Extract the [x, y] coordinate from the center of the cell holding the provided text.  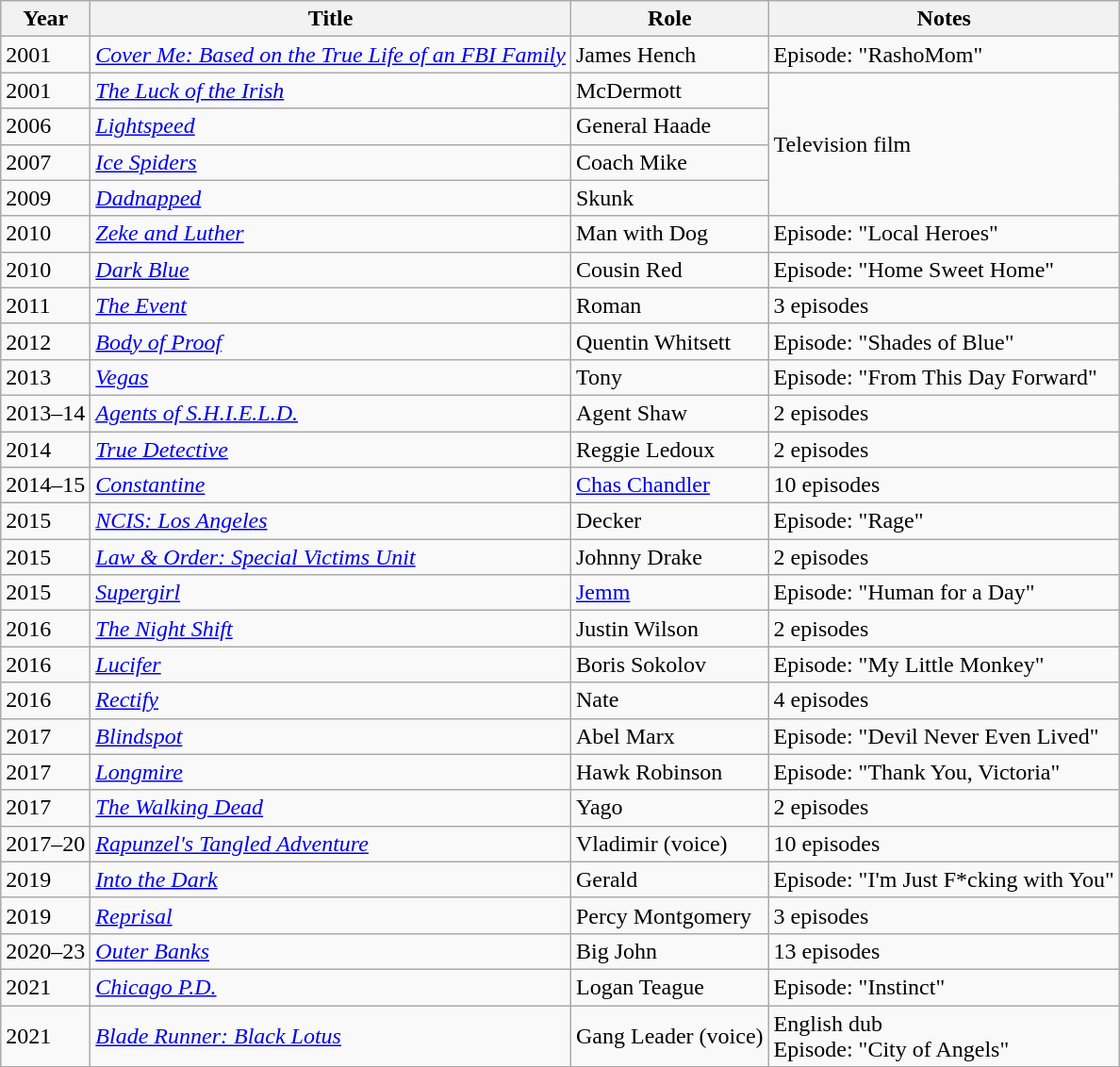
James Hench [669, 55]
Supergirl [331, 593]
2007 [45, 162]
Episode: "My Little Monkey" [944, 665]
English dubEpisode: "City of Angels" [944, 1035]
Roman [669, 305]
Agent Shaw [669, 413]
NCIS: Los Angeles [331, 521]
Chas Chandler [669, 485]
2020–23 [45, 951]
Episode: "Local Heroes" [944, 234]
2009 [45, 198]
Johnny Drake [669, 557]
2012 [45, 341]
Constantine [331, 485]
Television film [944, 144]
True Detective [331, 450]
Law & Order: Special Victims Unit [331, 557]
Boris Sokolov [669, 665]
Episode: "Home Sweet Home" [944, 270]
Year [45, 19]
Episode: "Human for a Day" [944, 593]
Man with Dog [669, 234]
Body of Proof [331, 341]
Tony [669, 377]
Blindspot [331, 736]
Gerald [669, 879]
Role [669, 19]
Skunk [669, 198]
2017–20 [45, 844]
The Luck of the Irish [331, 90]
Agents of S.H.I.E.L.D. [331, 413]
Justin Wilson [669, 629]
Decker [669, 521]
Episode: "Devil Never Even Lived" [944, 736]
Rectify [331, 700]
Cousin Red [669, 270]
Reprisal [331, 915]
Episode: "Rage" [944, 521]
2014–15 [45, 485]
Episode: "I'm Just F*cking with You" [944, 879]
Longmire [331, 772]
Episode: "Instinct" [944, 987]
Dark Blue [331, 270]
4 episodes [944, 700]
The Walking Dead [331, 808]
Lucifer [331, 665]
Logan Teague [669, 987]
Title [331, 19]
Gang Leader (voice) [669, 1035]
Notes [944, 19]
Jemm [669, 593]
2013–14 [45, 413]
The Event [331, 305]
Zeke and Luther [331, 234]
Abel Marx [669, 736]
Dadnapped [331, 198]
Percy Montgomery [669, 915]
McDermott [669, 90]
The Night Shift [331, 629]
Hawk Robinson [669, 772]
2014 [45, 450]
Big John [669, 951]
Episode: "Thank You, Victoria" [944, 772]
Quentin Whitsett [669, 341]
Episode: "RashoMom" [944, 55]
Episode: "From This Day Forward" [944, 377]
Coach Mike [669, 162]
Vegas [331, 377]
Yago [669, 808]
Outer Banks [331, 951]
Episode: "Shades of Blue" [944, 341]
General Haade [669, 126]
13 episodes [944, 951]
Rapunzel's Tangled Adventure [331, 844]
Into the Dark [331, 879]
Vladimir (voice) [669, 844]
2006 [45, 126]
Cover Me: Based on the True Life of an FBI Family [331, 55]
Blade Runner: Black Lotus [331, 1035]
Lightspeed [331, 126]
Chicago P.D. [331, 987]
2013 [45, 377]
Nate [669, 700]
2011 [45, 305]
Ice Spiders [331, 162]
Reggie Ledoux [669, 450]
